Detect which cell encompasses the target text, then output its [X, Y] center coordinate. 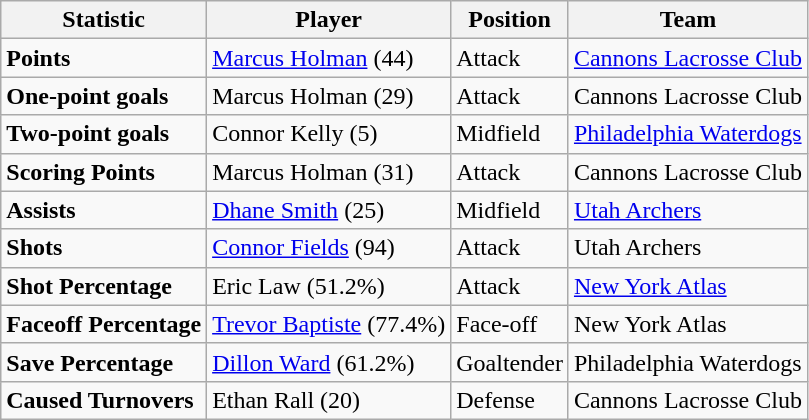
Statistic [104, 20]
Marcus Holman (29) [329, 96]
Eric Law (51.2%) [329, 286]
Points [104, 58]
Shot Percentage [104, 286]
Dillon Ward (61.2%) [329, 362]
Connor Kelly (5) [329, 134]
One-point goals [104, 96]
Dhane Smith (25) [329, 210]
Assists [104, 210]
Trevor Baptiste (77.4%) [329, 324]
Defense [510, 400]
Caused Turnovers [104, 400]
Goaltender [510, 362]
Player [329, 20]
Scoring Points [104, 172]
Ethan Rall (20) [329, 400]
Connor Fields (94) [329, 248]
Marcus Holman (31) [329, 172]
Face-off [510, 324]
Two-point goals [104, 134]
Shots [104, 248]
Marcus Holman (44) [329, 58]
Team [688, 20]
Position [510, 20]
Faceoff Percentage [104, 324]
Save Percentage [104, 362]
